Extract the [X, Y] coordinate from the center of the cell holding the provided text.  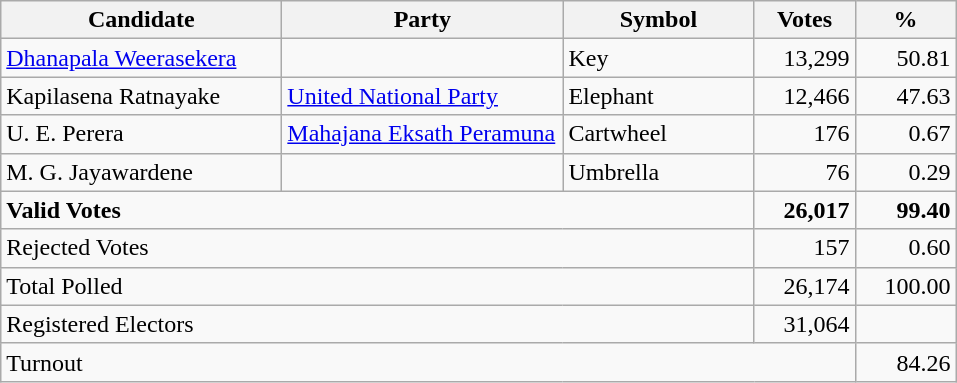
26,017 [804, 210]
Valid Votes [378, 210]
Cartwheel [658, 134]
Party [422, 20]
99.40 [906, 210]
0.60 [906, 248]
Elephant [658, 96]
50.81 [906, 58]
Kapilasena Ratnayake [142, 96]
Votes [804, 20]
31,064 [804, 324]
157 [804, 248]
U. E. Perera [142, 134]
84.26 [906, 362]
M. G. Jayawardene [142, 172]
0.67 [906, 134]
% [906, 20]
Rejected Votes [378, 248]
Registered Electors [378, 324]
76 [804, 172]
Total Polled [378, 286]
0.29 [906, 172]
176 [804, 134]
Symbol [658, 20]
100.00 [906, 286]
13,299 [804, 58]
Candidate [142, 20]
United National Party [422, 96]
Dhanapala Weerasekera [142, 58]
Key [658, 58]
12,466 [804, 96]
Turnout [428, 362]
26,174 [804, 286]
Umbrella [658, 172]
47.63 [906, 96]
Mahajana Eksath Peramuna [422, 134]
